For the text-containing cell, return its midpoint in (x, y) coordinate format. 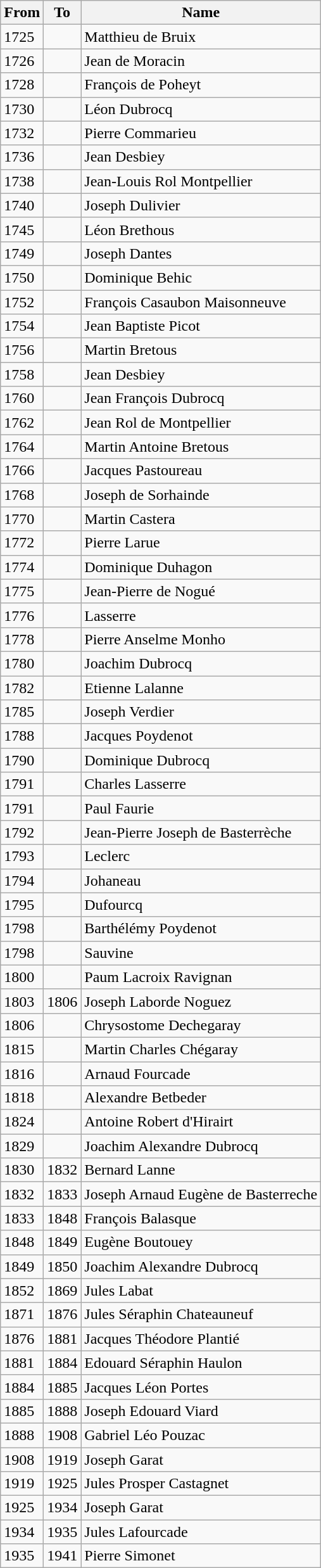
1732 (22, 133)
1793 (22, 857)
Bernard Lanne (201, 1170)
1728 (22, 85)
1795 (22, 905)
Dufourcq (201, 905)
Gabriel Léo Pouzac (201, 1435)
1745 (22, 229)
Paum Lacroix Ravignan (201, 977)
Alexandre Betbeder (201, 1098)
Jacques Théodore Plantié (201, 1339)
1758 (22, 374)
1869 (62, 1291)
1774 (22, 567)
Pierre Simonet (201, 1556)
To (62, 13)
Joachim Dubrocq (201, 663)
Paul Faurie (201, 808)
Jean-Louis Rol Montpellier (201, 181)
1824 (22, 1122)
1818 (22, 1098)
Joseph Arnaud Eugène de Basterreche (201, 1194)
1736 (22, 157)
Joseph Dantes (201, 253)
Joseph Verdier (201, 712)
1764 (22, 447)
Jacques Pastoureau (201, 471)
Martin Bretous (201, 350)
1790 (22, 760)
From (22, 13)
Jean-Pierre de Nogué (201, 591)
Etienne Lalanne (201, 687)
Chrysostome Dechegaray (201, 1025)
1775 (22, 591)
1756 (22, 350)
1768 (22, 495)
Joseph de Sorhainde (201, 495)
1785 (22, 712)
1780 (22, 663)
Dominique Behic (201, 277)
Dominique Duhagon (201, 567)
Name (201, 13)
Jules Prosper Castagnet (201, 1484)
Johaneau (201, 881)
Leclerc (201, 857)
Léon Dubrocq (201, 109)
1794 (22, 881)
Sauvine (201, 953)
1829 (22, 1146)
Charles Lasserre (201, 784)
Matthieu de Bruix (201, 37)
1730 (22, 109)
1770 (22, 519)
1792 (22, 832)
1803 (22, 1001)
1776 (22, 615)
1752 (22, 302)
1815 (22, 1049)
Jean-Pierre Joseph de Basterrèche (201, 832)
1816 (22, 1074)
Antoine Robert d'Hirairt (201, 1122)
1749 (22, 253)
Jules Lafourcade (201, 1532)
Jean de Moracin (201, 61)
Joseph Laborde Noguez (201, 1001)
1852 (22, 1291)
1778 (22, 639)
1871 (22, 1315)
1762 (22, 423)
Lasserre (201, 615)
1725 (22, 37)
1850 (62, 1266)
1782 (22, 687)
Pierre Larue (201, 543)
Pierre Anselme Monho (201, 639)
François Casaubon Maisonneuve (201, 302)
Jules Labat (201, 1291)
Edouard Séraphin Haulon (201, 1363)
Martin Castera (201, 519)
Jacques Léon Portes (201, 1387)
Barthélémy Poydenot (201, 929)
Eugène Boutouey (201, 1242)
Joseph Edouard Viard (201, 1411)
Jean François Dubrocq (201, 398)
Pierre Commarieu (201, 133)
Léon Brethous (201, 229)
Martin Charles Chégaray (201, 1049)
Joseph Dulivier (201, 205)
Jules Séraphin Chateauneuf (201, 1315)
François Balasque (201, 1218)
1800 (22, 977)
1738 (22, 181)
Arnaud Fourcade (201, 1074)
François de Poheyt (201, 85)
Martin Antoine Bretous (201, 447)
1788 (22, 736)
1750 (22, 277)
Jacques Poydenot (201, 736)
1766 (22, 471)
Dominique Dubrocq (201, 760)
1726 (22, 61)
1772 (22, 543)
Jean Baptiste Picot (201, 326)
1754 (22, 326)
Jean Rol de Montpellier (201, 423)
1830 (22, 1170)
1941 (62, 1556)
1760 (22, 398)
1740 (22, 205)
